Provide the [X, Y] coordinate of the cell's center where the given text is located.  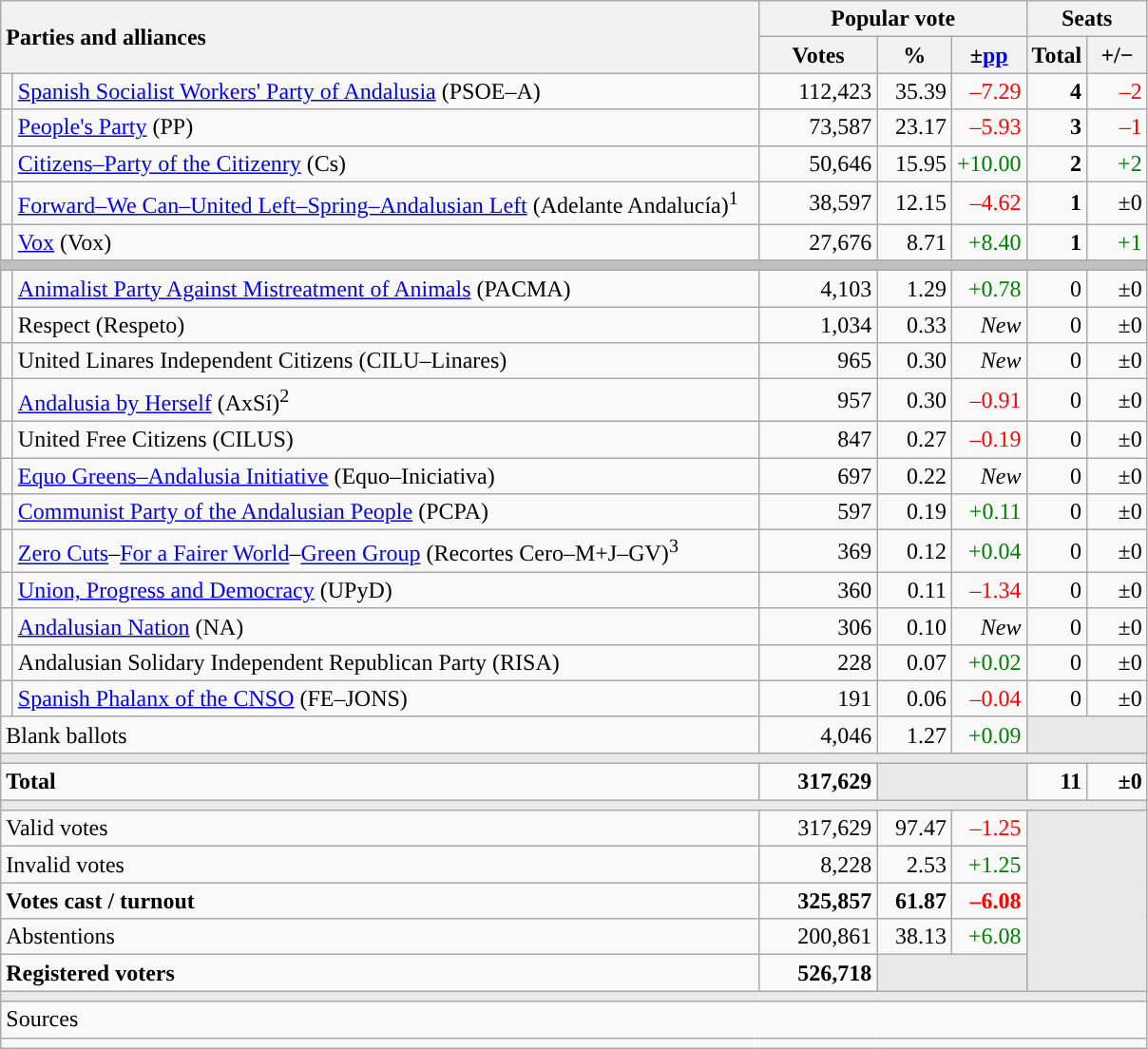
+0.04 [988, 551]
+8.40 [988, 242]
Sources [574, 1020]
1,034 [818, 325]
–2 [1118, 91]
–0.19 [988, 439]
0.27 [914, 439]
% [914, 55]
Vox (Vox) [386, 242]
+0.02 [988, 662]
–7.29 [988, 91]
38.13 [914, 937]
957 [818, 401]
Votes cast / turnout [380, 901]
±pp [988, 55]
Andalusian Solidary Independent Republican Party (RISA) [386, 662]
847 [818, 439]
8,228 [818, 865]
12.15 [914, 203]
61.87 [914, 901]
–4.62 [988, 203]
+0.09 [988, 734]
–1 [1118, 127]
97.47 [914, 829]
0.19 [914, 512]
Votes [818, 55]
306 [818, 626]
15.95 [914, 163]
Spanish Phalanx of the CNSO (FE–JONS) [386, 698]
325,857 [818, 901]
50,646 [818, 163]
597 [818, 512]
–6.08 [988, 901]
11 [1057, 782]
2 [1057, 163]
+1 [1118, 242]
0.06 [914, 698]
–5.93 [988, 127]
United Free Citizens (CILUS) [386, 439]
228 [818, 662]
0.10 [914, 626]
+2 [1118, 163]
Equo Greens–Andalusia Initiative (Equo–Iniciativa) [386, 476]
Blank ballots [380, 734]
4,046 [818, 734]
–1.34 [988, 590]
0.11 [914, 590]
Spanish Socialist Workers' Party of Andalusia (PSOE–A) [386, 91]
360 [818, 590]
1.29 [914, 289]
–0.91 [988, 401]
People's Party (PP) [386, 127]
+1.25 [988, 865]
+0.11 [988, 512]
965 [818, 361]
697 [818, 476]
112,423 [818, 91]
Union, Progress and Democracy (UPyD) [386, 590]
+10.00 [988, 163]
Respect (Respeto) [386, 325]
Registered voters [380, 973]
2.53 [914, 865]
Citizens–Party of the Citizenry (Cs) [386, 163]
Invalid votes [380, 865]
Communist Party of the Andalusian People (PCPA) [386, 512]
0.22 [914, 476]
4,103 [818, 289]
Valid votes [380, 829]
191 [818, 698]
Animalist Party Against Mistreatment of Animals (PACMA) [386, 289]
23.17 [914, 127]
369 [818, 551]
Abstentions [380, 937]
0.33 [914, 325]
3 [1057, 127]
0.07 [914, 662]
Forward–We Can–United Left–Spring–Andalusian Left (Adelante Andalucía)1 [386, 203]
–0.04 [988, 698]
27,676 [818, 242]
8.71 [914, 242]
–1.25 [988, 829]
Parties and alliances [380, 37]
+6.08 [988, 937]
Andalusia by Herself (AxSí)2 [386, 401]
+0.78 [988, 289]
Seats [1087, 19]
United Linares Independent Citizens (CILU–Linares) [386, 361]
Andalusian Nation (NA) [386, 626]
Popular vote [893, 19]
Zero Cuts–For a Fairer World–Green Group (Recortes Cero–M+J–GV)3 [386, 551]
35.39 [914, 91]
1.27 [914, 734]
4 [1057, 91]
+/− [1118, 55]
0.12 [914, 551]
38,597 [818, 203]
73,587 [818, 127]
200,861 [818, 937]
526,718 [818, 973]
